Capture the cell that displays the provided text and extract its [x, y] central coordinate. 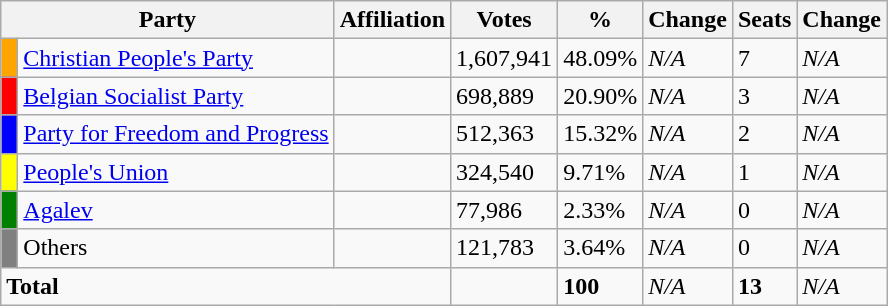
512,363 [504, 134]
3.64% [600, 248]
3 [764, 96]
1,607,941 [504, 58]
Belgian Socialist Party [176, 96]
Party for Freedom and Progress [176, 134]
1 [764, 172]
324,540 [504, 172]
Votes [504, 20]
13 [764, 286]
77,986 [504, 210]
Seats [764, 20]
121,783 [504, 248]
15.32% [600, 134]
7 [764, 58]
2.33% [600, 210]
100 [600, 286]
698,889 [504, 96]
Others [176, 248]
Agalev [176, 210]
% [600, 20]
48.09% [600, 58]
2 [764, 134]
Total [226, 286]
People's Union [176, 172]
Affiliation [392, 20]
20.90% [600, 96]
9.71% [600, 172]
Christian People's Party [176, 58]
Party [168, 20]
